Provide the (x, y) coordinate of the cell's center where the given text is located.  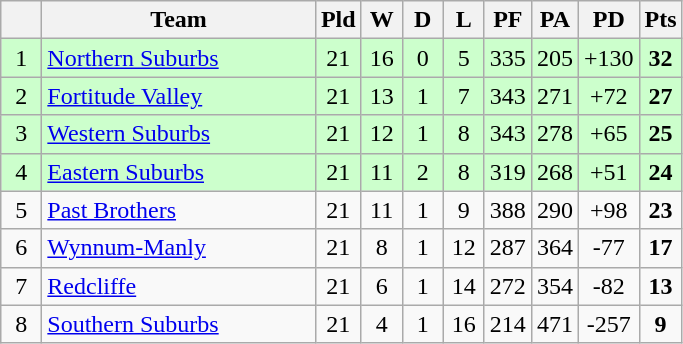
Wynnum-Manly (179, 248)
PD (608, 20)
14 (464, 286)
+51 (608, 172)
Eastern Suburbs (179, 172)
271 (554, 96)
D (422, 20)
Fortitude Valley (179, 96)
-257 (608, 324)
PF (508, 20)
27 (660, 96)
205 (554, 58)
Pts (660, 20)
+98 (608, 210)
287 (508, 248)
Team (179, 20)
0 (422, 58)
24 (660, 172)
471 (554, 324)
+65 (608, 134)
23 (660, 210)
3 (22, 134)
PA (554, 20)
268 (554, 172)
278 (554, 134)
-82 (608, 286)
Western Suburbs (179, 134)
+72 (608, 96)
17 (660, 248)
Northern Suburbs (179, 58)
290 (554, 210)
272 (508, 286)
Southern Suburbs (179, 324)
Redcliffe (179, 286)
L (464, 20)
25 (660, 134)
32 (660, 58)
335 (508, 58)
Pld (338, 20)
-77 (608, 248)
388 (508, 210)
354 (554, 286)
319 (508, 172)
+130 (608, 58)
364 (554, 248)
214 (508, 324)
W (382, 20)
Past Brothers (179, 210)
